Detect which cell encompasses the target text, then output its (x, y) center coordinate. 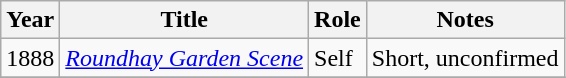
Roundhay Garden Scene (184, 58)
Notes (465, 20)
Title (184, 20)
1888 (30, 58)
Role (338, 20)
Self (338, 58)
Short, unconfirmed (465, 58)
Year (30, 20)
